Search for the cell housing the specified text and yield its (x, y) center coordinate. 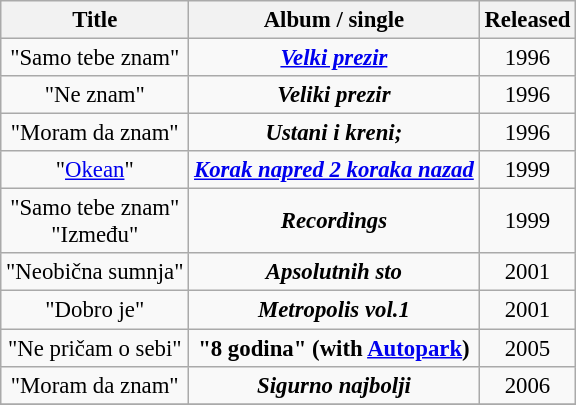
Metropolis vol.1 (334, 310)
"Samo tebe znam" (95, 58)
Velki prezir (334, 58)
"Okean" (95, 170)
Korak napred 2 koraka nazad (334, 170)
2006 (528, 385)
Ustani i kreni; (334, 133)
2005 (528, 348)
Title (95, 20)
Released (528, 20)
"Ne pričam o sebi" (95, 348)
"8 godina" (with Autopark) (334, 348)
Album / single (334, 20)
Apsolutnih sto (334, 273)
"Neobična sumnja" (95, 273)
Veliki prezir (334, 95)
Recordings (334, 222)
"Samo tebe znam""Između" (95, 222)
Sigurno najbolji (334, 385)
"Ne znam" (95, 95)
"Dobro je" (95, 310)
